Identify which cell holds the provided text, then report its (x, y) central coordinate. 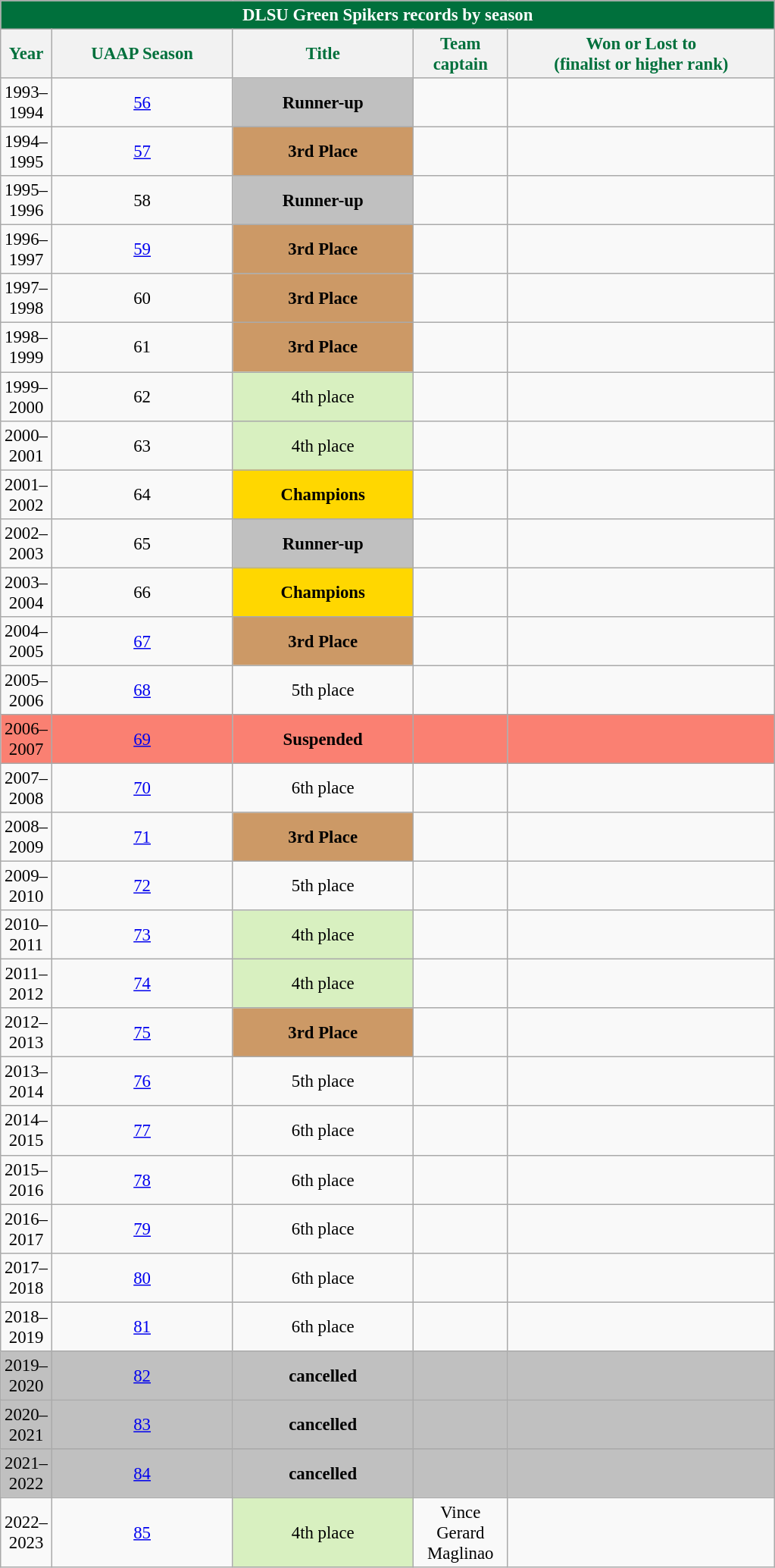
2003–2004 (27, 593)
1994–1995 (27, 152)
80 (142, 1278)
2012–2013 (27, 1032)
81 (142, 1326)
83 (142, 1425)
UAAP Season (142, 55)
2008–2009 (27, 837)
2005–2006 (27, 690)
Suspended (323, 740)
72 (142, 887)
61 (142, 347)
73 (142, 935)
1997–1998 (27, 299)
64 (142, 494)
DLSU Green Spikers records by season (388, 15)
2022–2023 (27, 1532)
1999–2000 (27, 397)
65 (142, 543)
2017–2018 (27, 1278)
2015–2016 (27, 1179)
1998–1999 (27, 347)
Year (27, 55)
75 (142, 1032)
77 (142, 1131)
67 (142, 641)
79 (142, 1229)
2013–2014 (27, 1082)
2000–2001 (27, 446)
59 (142, 250)
2007–2008 (27, 788)
2018–2019 (27, 1326)
Title (323, 55)
2006–2007 (27, 740)
2020–2021 (27, 1425)
2016–2017 (27, 1229)
2021–2022 (27, 1473)
2009–2010 (27, 887)
63 (142, 446)
1996–1997 (27, 250)
58 (142, 200)
Vince Gerard Maglinao (461, 1532)
68 (142, 690)
56 (142, 103)
2001–2002 (27, 494)
57 (142, 152)
70 (142, 788)
2014–2015 (27, 1131)
69 (142, 740)
71 (142, 837)
84 (142, 1473)
76 (142, 1082)
85 (142, 1532)
66 (142, 593)
74 (142, 984)
78 (142, 1179)
60 (142, 299)
1993–1994 (27, 103)
2010–2011 (27, 935)
2011–2012 (27, 984)
2019–2020 (27, 1376)
82 (142, 1376)
1995–1996 (27, 200)
62 (142, 397)
2004–2005 (27, 641)
Won or Lost to(finalist or higher rank) (641, 55)
Team captain (461, 55)
2002–2003 (27, 543)
